From the cell containing the given text, extract its center point as [X, Y] coordinate. 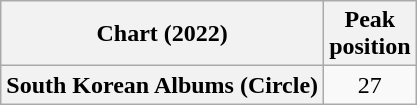
Chart (2022) [162, 34]
Peakposition [370, 34]
South Korean Albums (Circle) [162, 85]
27 [370, 85]
